Provide the [x, y] coordinate of the cell's center where the given text is located.  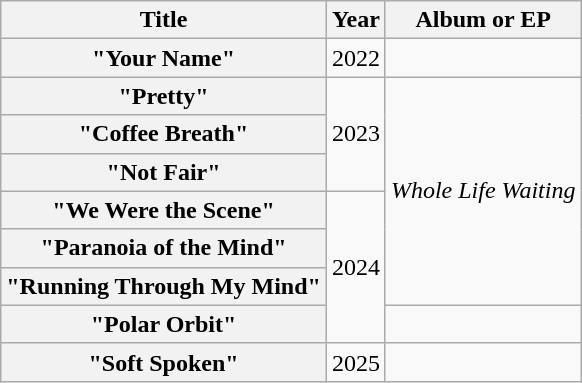
2022 [356, 58]
"We Were the Scene" [164, 210]
"Coffee Breath" [164, 134]
Title [164, 20]
2025 [356, 362]
"Soft Spoken" [164, 362]
"Paranoia of the Mind" [164, 248]
"Polar Orbit" [164, 324]
2023 [356, 134]
"Not Fair" [164, 172]
"Pretty" [164, 96]
2024 [356, 267]
Album or EP [483, 20]
Year [356, 20]
Whole Life Waiting [483, 191]
"Your Name" [164, 58]
"Running Through My Mind" [164, 286]
